Extract the [x, y] coordinate from the center of the cell holding the provided text.  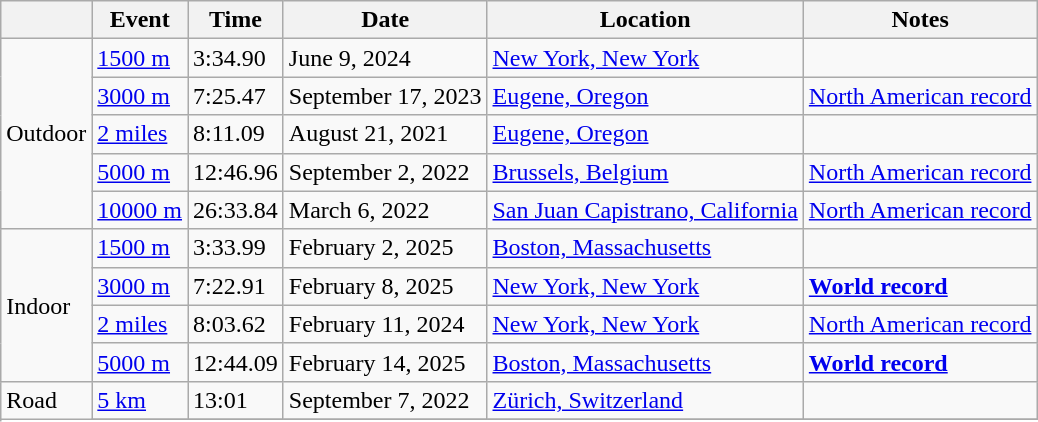
February 11, 2024 [385, 324]
February 14, 2025 [385, 362]
June 9, 2024 [385, 58]
8:03.62 [236, 324]
12:46.96 [236, 172]
August 21, 2021 [385, 134]
26:33.84 [236, 210]
Zürich, Switzerland [645, 400]
3:33.99 [236, 248]
San Juan Capistrano, California [645, 210]
Road [46, 400]
Indoor [46, 305]
10000 m [140, 210]
Event [140, 20]
Notes [920, 20]
September 17, 2023 [385, 96]
Date [385, 20]
5 km [140, 400]
Time [236, 20]
September 7, 2022 [385, 400]
7:22.91 [236, 286]
February 2, 2025 [385, 248]
Outdoor [46, 134]
12:44.09 [236, 362]
8:11.09 [236, 134]
March 6, 2022 [385, 210]
Brussels, Belgium [645, 172]
September 2, 2022 [385, 172]
7:25.47 [236, 96]
February 8, 2025 [385, 286]
3:34.90 [236, 58]
Location [645, 20]
13:01 [236, 400]
